Return the (X, Y) coordinate for the center point of the cell that contains the specified text.  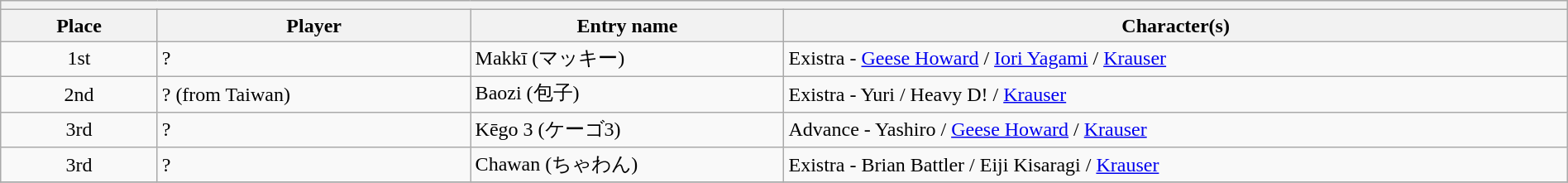
Character(s) (1176, 26)
Chawan (ちゃわん) (627, 166)
Kēgo 3 (ケーゴ3) (627, 129)
1st (79, 60)
Player (314, 26)
2nd (79, 94)
Entry name (627, 26)
? (from Taiwan) (314, 94)
Baozi (包子) (627, 94)
Advance - Yashiro / Geese Howard / Krauser (1176, 129)
Existra - Yuri / Heavy D! / Krauser (1176, 94)
Makkī (マッキー) (627, 60)
Existra - Brian Battler / Eiji Kisaragi / Krauser (1176, 166)
Place (79, 26)
Existra - Geese Howard / Iori Yagami / Krauser (1176, 60)
